Locate the cell with the specified text and output its (x, y) center coordinate. 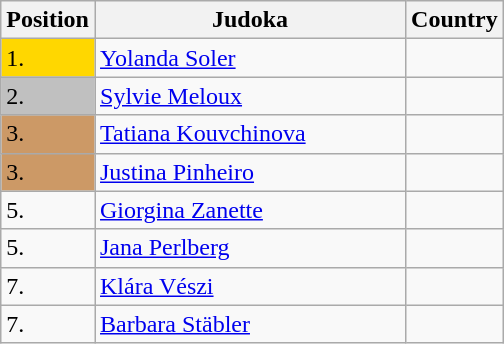
Country (455, 20)
Tatiana Kouvchinova (250, 134)
Yolanda Soler (250, 58)
Jana Perlberg (250, 248)
Sylvie Meloux (250, 96)
Klára Vészi (250, 286)
Barbara Stäbler (250, 324)
Giorgina Zanette (250, 210)
2. (48, 96)
Justina Pinheiro (250, 172)
Judoka (250, 20)
Position (48, 20)
1. (48, 58)
